Locate the cell with the specified text and output its (x, y) center coordinate. 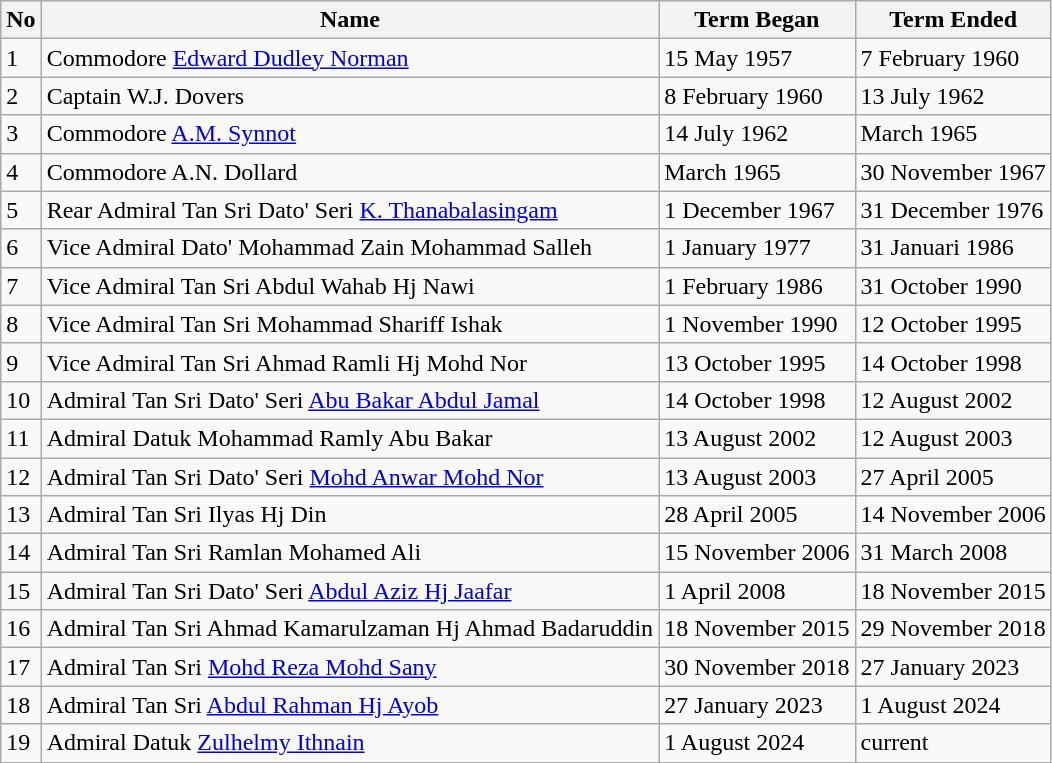
31 Januari 1986 (953, 248)
Rear Admiral Tan Sri Dato' Seri K. Thanabalasingam (350, 210)
1 January 1977 (757, 248)
7 February 1960 (953, 58)
31 March 2008 (953, 553)
Captain W.J. Dovers (350, 96)
16 (21, 629)
15 November 2006 (757, 553)
Name (350, 20)
27 April 2005 (953, 477)
1 November 1990 (757, 324)
current (953, 743)
10 (21, 400)
Commodore A.N. Dollard (350, 172)
Admiral Tan Sri Dato' Seri Abdul Aziz Hj Jaafar (350, 591)
28 April 2005 (757, 515)
Admiral Tan Sri Abdul Rahman Hj Ayob (350, 705)
14 July 1962 (757, 134)
5 (21, 210)
13 August 2003 (757, 477)
30 November 2018 (757, 667)
Term Began (757, 20)
9 (21, 362)
No (21, 20)
11 (21, 438)
19 (21, 743)
Commodore Edward Dudley Norman (350, 58)
7 (21, 286)
12 August 2003 (953, 438)
14 (21, 553)
14 November 2006 (953, 515)
2 (21, 96)
Admiral Tan Sri Ahmad Kamarulzaman Hj Ahmad Badaruddin (350, 629)
1 April 2008 (757, 591)
13 July 1962 (953, 96)
15 May 1957 (757, 58)
Vice Admiral Tan Sri Mohammad Shariff Ishak (350, 324)
Admiral Tan Sri Dato' Seri Mohd Anwar Mohd Nor (350, 477)
13 (21, 515)
Term Ended (953, 20)
Vice Admiral Tan Sri Abdul Wahab Hj Nawi (350, 286)
30 November 1967 (953, 172)
Vice Admiral Tan Sri Ahmad Ramli Hj Mohd Nor (350, 362)
17 (21, 667)
Admiral Tan Sri Dato' Seri Abu Bakar Abdul Jamal (350, 400)
Admiral Datuk Mohammad Ramly Abu Bakar (350, 438)
29 November 2018 (953, 629)
15 (21, 591)
13 August 2002 (757, 438)
8 (21, 324)
3 (21, 134)
Commodore A.M. Synnot (350, 134)
4 (21, 172)
8 February 1960 (757, 96)
12 October 1995 (953, 324)
Admiral Tan Sri Ramlan Mohamed Ali (350, 553)
18 (21, 705)
12 (21, 477)
Admiral Datuk Zulhelmy Ithnain (350, 743)
Vice Admiral Dato' Mohammad Zain Mohammad Salleh (350, 248)
31 October 1990 (953, 286)
1 (21, 58)
1 February 1986 (757, 286)
1 December 1967 (757, 210)
Admiral Tan Sri Ilyas Hj Din (350, 515)
13 October 1995 (757, 362)
Admiral Tan Sri Mohd Reza Mohd Sany (350, 667)
6 (21, 248)
31 December 1976 (953, 210)
12 August 2002 (953, 400)
